Extract the (x, y) coordinate from the center of the cell holding the provided text.  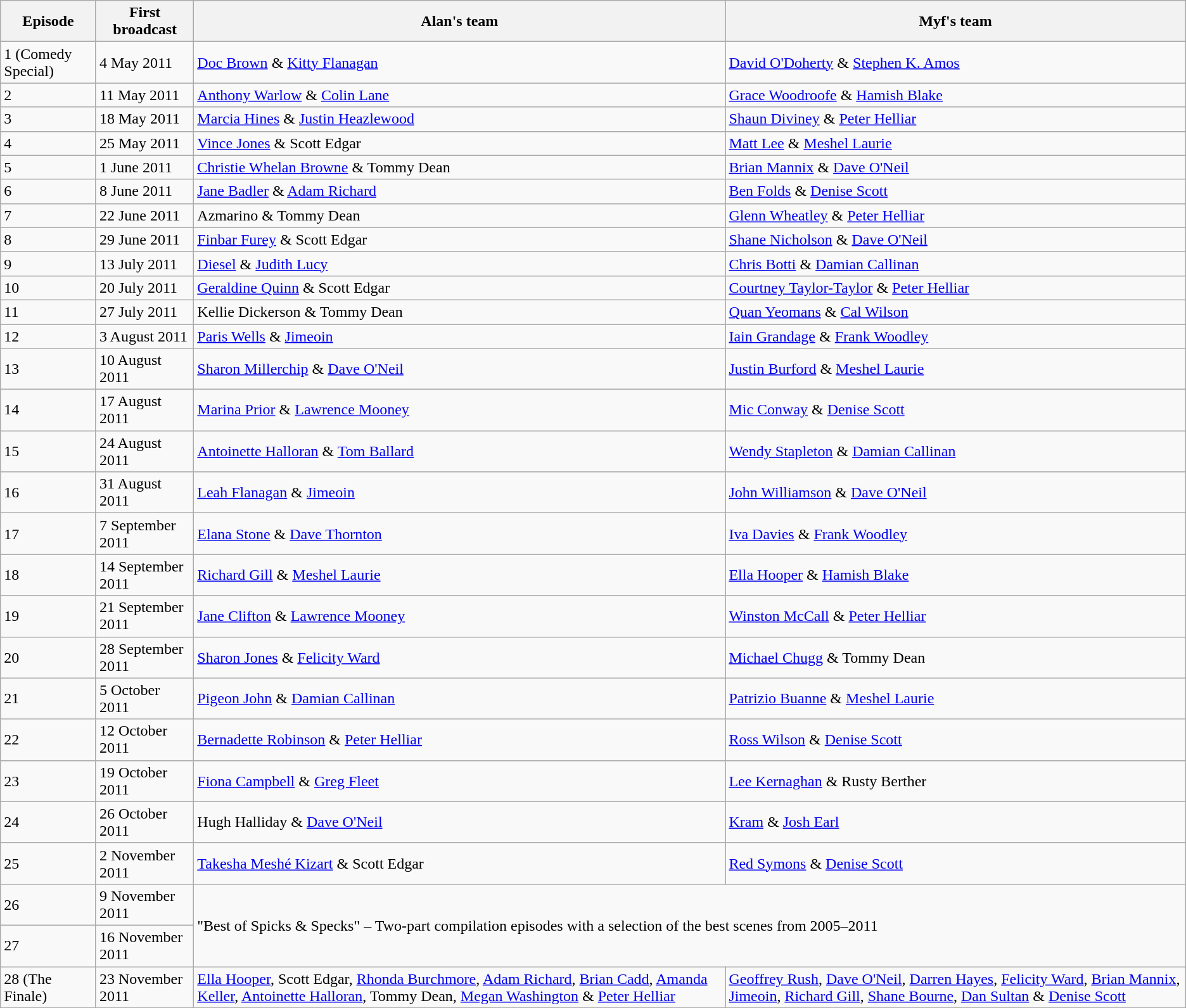
2 November 2011 (144, 863)
"Best of Spicks & Specks" – Two-part compilation episodes with a selection of the best scenes from 2005–2011 (689, 925)
11 May 2011 (144, 95)
9 November 2011 (144, 905)
Patrizio Buanne & Meshel Laurie (955, 698)
21 (48, 698)
25 May 2011 (144, 143)
20 (48, 658)
Ella Hooper & Hamish Blake (955, 575)
10 August 2011 (144, 369)
5 (48, 167)
Justin Burford & Meshel Laurie (955, 369)
Iain Grandage & Frank Woodley (955, 336)
13 (48, 369)
12 (48, 336)
Shane Nicholson & Dave O'Neil (955, 239)
Paris Wells & Jimeoin (460, 336)
Ben Folds & Denise Scott (955, 191)
7 September 2011 (144, 533)
Pigeon John & Damian Callinan (460, 698)
Alan's team (460, 22)
Mic Conway & Denise Scott (955, 411)
3 (48, 119)
Ross Wilson & Denise Scott (955, 740)
Quan Yeomans & Cal Wilson (955, 312)
24 (48, 822)
15 (48, 451)
Michael Chugg & Tommy Dean (955, 658)
11 (48, 312)
Marcia Hines & Justin Heazlewood (460, 119)
Vince Jones & Scott Edgar (460, 143)
3 August 2011 (144, 336)
23 (48, 781)
14 September 2011 (144, 575)
24 August 2011 (144, 451)
8 June 2011 (144, 191)
Richard Gill & Meshel Laurie (460, 575)
18 May 2011 (144, 119)
8 (48, 239)
Kram & Josh Earl (955, 822)
1 (Comedy Special) (48, 62)
Hugh Halliday & Dave O'Neil (460, 822)
26 (48, 905)
13 July 2011 (144, 264)
Azmarino & Tommy Dean (460, 215)
19 October 2011 (144, 781)
Jane Clifton & Lawrence Mooney (460, 616)
7 (48, 215)
Shaun Diviney & Peter Helliar (955, 119)
First broadcast (144, 22)
25 (48, 863)
Geoffrey Rush, Dave O'Neil, Darren Hayes, Felicity Ward, Brian Mannix, Jimeoin, Richard Gill, Shane Bourne, Dan Sultan & Denise Scott (955, 987)
28 (The Finale) (48, 987)
Sharon Millerchip & Dave O'Neil (460, 369)
Leah Flanagan & Jimeoin (460, 493)
23 November 2011 (144, 987)
Red Symons & Denise Scott (955, 863)
Winston McCall & Peter Helliar (955, 616)
22 (48, 740)
Christie Whelan Browne & Tommy Dean (460, 167)
28 September 2011 (144, 658)
5 October 2011 (144, 698)
9 (48, 264)
Diesel & Judith Lucy (460, 264)
1 June 2011 (144, 167)
4 (48, 143)
Brian Mannix & Dave O'Neil (955, 167)
Takesha Meshé Kizart & Scott Edgar (460, 863)
John Williamson & Dave O'Neil (955, 493)
Courtney Taylor-Taylor & Peter Helliar (955, 288)
10 (48, 288)
Iva Davies & Frank Woodley (955, 533)
6 (48, 191)
Glenn Wheatley & Peter Helliar (955, 215)
Chris Botti & Damian Callinan (955, 264)
27 (48, 945)
12 October 2011 (144, 740)
17 August 2011 (144, 411)
Episode (48, 22)
Anthony Warlow & Colin Lane (460, 95)
26 October 2011 (144, 822)
Antoinette Halloran & Tom Ballard (460, 451)
Fiona Campbell & Greg Fleet (460, 781)
David O'Doherty & Stephen K. Amos (955, 62)
Finbar Furey & Scott Edgar (460, 239)
21 September 2011 (144, 616)
16 (48, 493)
31 August 2011 (144, 493)
Marina Prior & Lawrence Mooney (460, 411)
Myf's team (955, 22)
Sharon Jones & Felicity Ward (460, 658)
Doc Brown & Kitty Flanagan (460, 62)
2 (48, 95)
Matt Lee & Meshel Laurie (955, 143)
17 (48, 533)
Geraldine Quinn & Scott Edgar (460, 288)
29 June 2011 (144, 239)
20 July 2011 (144, 288)
27 July 2011 (144, 312)
14 (48, 411)
Lee Kernaghan & Rusty Berther (955, 781)
4 May 2011 (144, 62)
Jane Badler & Adam Richard (460, 191)
Wendy Stapleton & Damian Callinan (955, 451)
22 June 2011 (144, 215)
18 (48, 575)
16 November 2011 (144, 945)
19 (48, 616)
Grace Woodroofe & Hamish Blake (955, 95)
Elana Stone & Dave Thornton (460, 533)
Bernadette Robinson & Peter Helliar (460, 740)
Kellie Dickerson & Tommy Dean (460, 312)
